Provide the (x, y) coordinate of the cell's center where the given text is located.  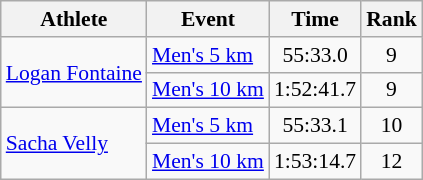
10 (392, 126)
Sacha Velly (74, 144)
Time (315, 19)
Rank (392, 19)
55:33.0 (315, 55)
Logan Fontaine (74, 72)
1:52:41.7 (315, 90)
1:53:14.7 (315, 162)
55:33.1 (315, 126)
Athlete (74, 19)
12 (392, 162)
Event (208, 19)
